For the text-containing cell, return its midpoint in (x, y) coordinate format. 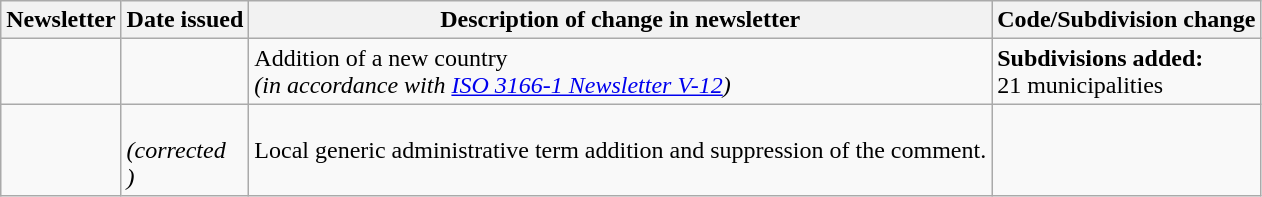
(corrected ) (185, 150)
Addition of a new country (in accordance with ISO 3166-1 Newsletter V-12) (620, 72)
Local generic administrative term addition and suppression of the comment. (620, 150)
Subdivisions added: 21 municipalities (1126, 72)
Newsletter (61, 20)
Date issued (185, 20)
Description of change in newsletter (620, 20)
Code/Subdivision change (1126, 20)
